Search for the cell housing the specified text and yield its [x, y] center coordinate. 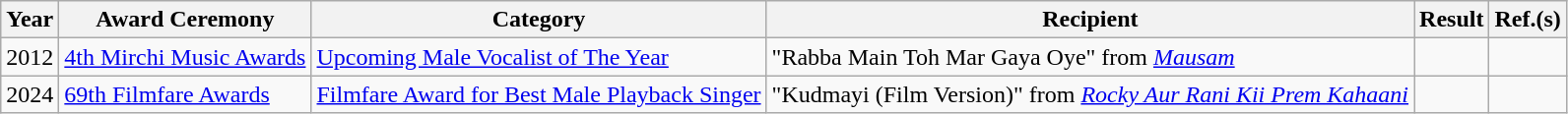
Year [30, 20]
Recipient [1089, 20]
Category [539, 20]
"Rabba Main Toh Mar Gaya Oye" from Mausam [1089, 57]
4th Mirchi Music Awards [185, 57]
69th Filmfare Awards [185, 94]
2024 [30, 94]
Filmfare Award for Best Male Playback Singer [539, 94]
Award Ceremony [185, 20]
Result [1452, 20]
Ref.(s) [1528, 20]
Upcoming Male Vocalist of The Year [539, 57]
2012 [30, 57]
"Kudmayi (Film Version)" from Rocky Aur Rani Kii Prem Kahaani [1089, 94]
